Determine the (x, y) coordinate at the center of the cell enclosing the given text.  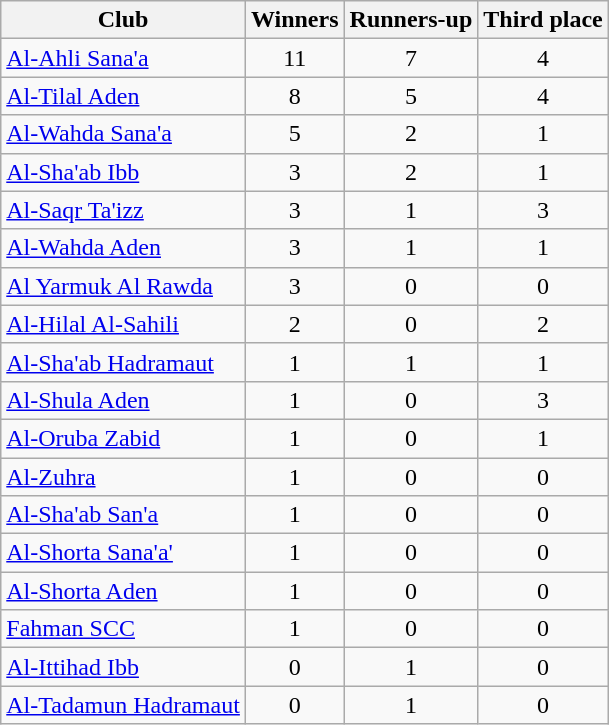
Al-Tadamun Hadramaut (124, 705)
8 (294, 96)
Third place (543, 20)
7 (411, 58)
Al-Sha'ab Ibb (124, 172)
Al-Tilal Aden (124, 96)
Al-Sha'ab San'a (124, 515)
Al-Shorta Sana'a' (124, 553)
Runners-up (411, 20)
Club (124, 20)
Al-Zuhra (124, 477)
Al-Hilal Al-Sahili (124, 324)
Al-Oruba Zabid (124, 438)
Fahman SCC (124, 629)
Al-Ahli Sana'a (124, 58)
Al-Wahda Sana'a (124, 134)
Al-Sha'ab Hadramaut (124, 362)
11 (294, 58)
Al-Wahda Aden (124, 248)
Al-Shula Aden (124, 400)
Al-Saqr Ta'izz (124, 210)
Al-Ittihad Ibb (124, 667)
Al-Shorta Aden (124, 591)
Winners (294, 20)
Al Yarmuk Al Rawda (124, 286)
